Determine the [x, y] coordinate at the center of the cell enclosing the given text.  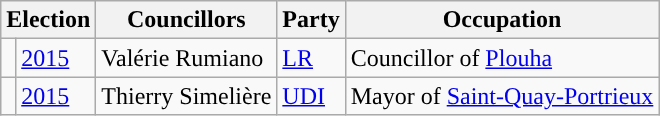
Valérie Rumiano [186, 58]
LR [311, 58]
Mayor of Saint-Quay-Portrieux [502, 96]
Party [311, 20]
Councillors [186, 20]
Councillor of Plouha [502, 58]
Occupation [502, 20]
Election [48, 20]
UDI [311, 96]
Thierry Simelière [186, 96]
